Provide the (x, y) coordinate of the cell's center where the given text is located.  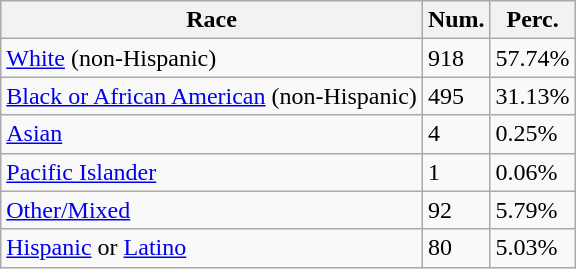
Other/Mixed (212, 210)
Race (212, 20)
918 (456, 58)
Black or African American (non-Hispanic) (212, 96)
80 (456, 248)
495 (456, 96)
1 (456, 172)
Hispanic or Latino (212, 248)
5.03% (532, 248)
92 (456, 210)
4 (456, 134)
White (non-Hispanic) (212, 58)
57.74% (532, 58)
Num. (456, 20)
0.06% (532, 172)
Asian (212, 134)
0.25% (532, 134)
31.13% (532, 96)
5.79% (532, 210)
Perc. (532, 20)
Pacific Islander (212, 172)
